From the cell containing the given text, extract its center point as (X, Y) coordinate. 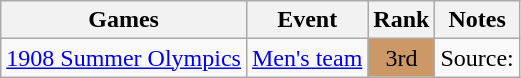
Notes (477, 20)
1908 Summer Olympics (124, 58)
Source: (477, 58)
Rank (402, 20)
Games (124, 20)
Event (306, 20)
3rd (402, 58)
Men's team (306, 58)
